Detect which cell encompasses the target text, then output its (X, Y) center coordinate. 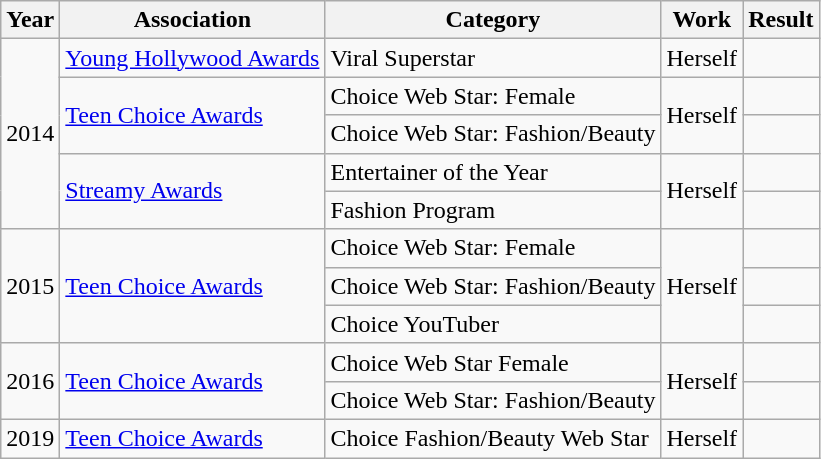
Work (702, 20)
Choice Web Star Female (493, 362)
Year (30, 20)
Choice Fashion/Beauty Web Star (493, 438)
Association (192, 20)
Result (781, 20)
Choice YouTuber (493, 324)
Viral Superstar (493, 58)
2014 (30, 134)
2016 (30, 381)
2019 (30, 438)
Young Hollywood Awards (192, 58)
Fashion Program (493, 210)
2015 (30, 286)
Streamy Awards (192, 191)
Entertainer of the Year (493, 172)
Category (493, 20)
